Provide the (X, Y) coordinate of the cell's center where the given text is located.  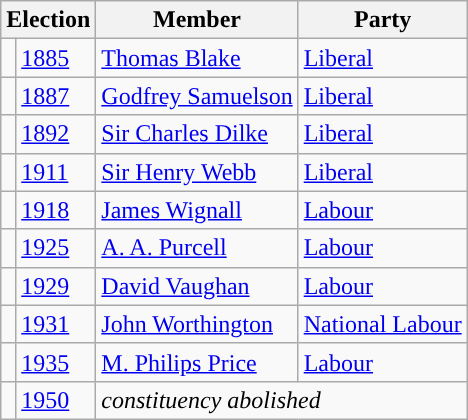
Sir Henry Webb (197, 172)
1925 (56, 248)
James Wignall (197, 210)
1911 (56, 172)
1950 (56, 400)
Godfrey Samuelson (197, 96)
Thomas Blake (197, 58)
constituency abolished (282, 400)
David Vaughan (197, 286)
1935 (56, 362)
1931 (56, 324)
A. A. Purcell (197, 248)
M. Philips Price (197, 362)
Party (382, 20)
1892 (56, 134)
Election (48, 20)
1887 (56, 96)
1918 (56, 210)
National Labour (382, 324)
1885 (56, 58)
1929 (56, 286)
Sir Charles Dilke (197, 134)
Member (197, 20)
John Worthington (197, 324)
